Capture the cell that displays the provided text and extract its (x, y) central coordinate. 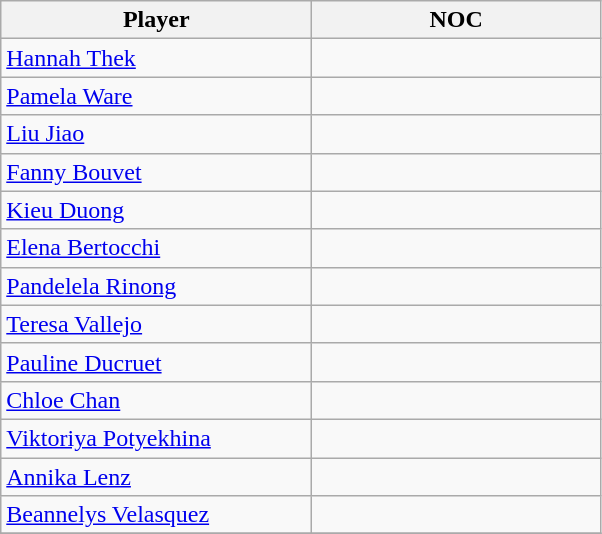
Teresa Vallejo (156, 324)
Annika Lenz (156, 477)
Liu Jiao (156, 134)
Elena Bertocchi (156, 248)
Kieu Duong (156, 210)
Pamela Ware (156, 96)
Player (156, 20)
Hannah Thek (156, 58)
Chloe Chan (156, 400)
Pauline Ducruet (156, 362)
NOC (456, 20)
Fanny Bouvet (156, 172)
Viktoriya Potyekhina (156, 438)
Pandelela Rinong (156, 286)
Beannelys Velasquez (156, 515)
